From the cell containing the given text, extract its center point as [x, y] coordinate. 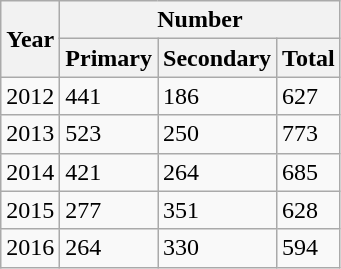
627 [309, 96]
Number [200, 20]
2015 [30, 210]
186 [218, 96]
2012 [30, 96]
2013 [30, 134]
250 [218, 134]
351 [218, 210]
523 [109, 134]
421 [109, 172]
2014 [30, 172]
685 [309, 172]
Year [30, 39]
330 [218, 248]
Primary [109, 58]
Secondary [218, 58]
441 [109, 96]
2016 [30, 248]
628 [309, 210]
Total [309, 58]
277 [109, 210]
594 [309, 248]
773 [309, 134]
